Search for the cell housing the specified text and yield its (x, y) center coordinate. 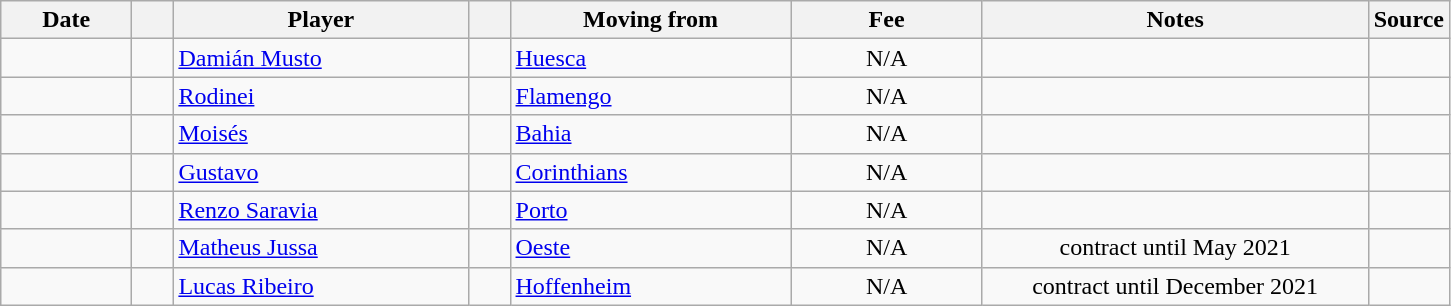
Damián Musto (321, 58)
contract until December 2021 (1175, 286)
Oeste (650, 248)
Moisés (321, 134)
Renzo Saravia (321, 210)
Player (321, 20)
Date (66, 20)
Moving from (650, 20)
Flamengo (650, 96)
Matheus Jussa (321, 248)
Lucas Ribeiro (321, 286)
Rodinei (321, 96)
Gustavo (321, 172)
Corinthians (650, 172)
Porto (650, 210)
Huesca (650, 58)
Notes (1175, 20)
contract until May 2021 (1175, 248)
Source (1408, 20)
Hoffenheim (650, 286)
Fee (886, 20)
Bahia (650, 134)
